Return the [x, y] coordinate for the center point of the cell that contains the specified text.  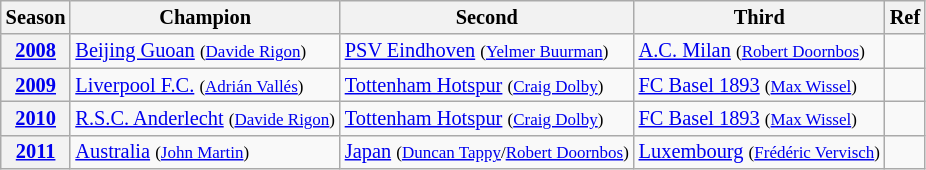
A.C. Milan (Robert Doornbos) [760, 51]
2009 [36, 85]
PSV Eindhoven (Yelmer Buurman) [487, 51]
Luxembourg (Frédéric Vervisch) [760, 152]
Ref [905, 17]
Beijing Guoan (Davide Rigon) [204, 51]
Australia (John Martin) [204, 152]
2011 [36, 152]
Second [487, 17]
Champion [204, 17]
Liverpool F.C. (Adrián Vallés) [204, 85]
2008 [36, 51]
R.S.C. Anderlecht (Davide Rigon) [204, 118]
Third [760, 17]
Season [36, 17]
Japan (Duncan Tappy/Robert Doornbos) [487, 152]
2010 [36, 118]
